Detect which cell encompasses the target text, then output its [X, Y] center coordinate. 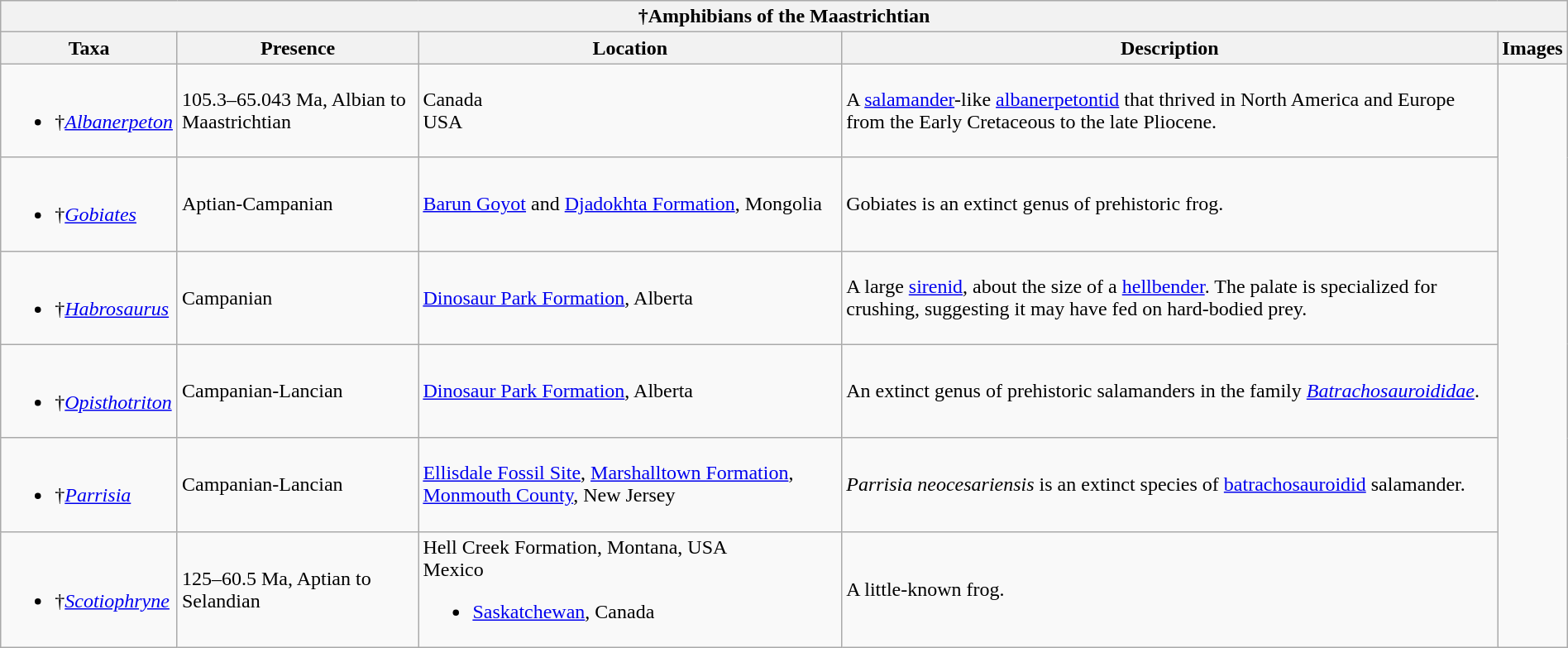
Parrisia neocesariensis is an extinct species of batrachosauroidid salamander. [1169, 485]
†Albanerpeton [89, 111]
†Opisthotriton [89, 391]
Taxa [89, 48]
An extinct genus of prehistoric salamanders in the family Batrachosauroididae. [1169, 391]
†Parrisia [89, 485]
CanadaUSA [630, 111]
Description [1169, 48]
105.3–65.043 Ma, Albian to Maastrichtian [298, 111]
†Amphibians of the Maastrichtian [784, 17]
Images [1532, 48]
†Gobiates [89, 204]
A salamander-like albanerpetontid that thrived in North America and Europe from the Early Cretaceous to the late Pliocene. [1169, 111]
Hell Creek Formation, Montana, USAMexicoSaskatchewan, Canada [630, 589]
†Scotiophryne [89, 589]
Aptian-Campanian [298, 204]
Gobiates is an extinct genus of prehistoric frog. [1169, 204]
125–60.5 Ma, Aptian to Selandian [298, 589]
Campanian [298, 298]
Ellisdale Fossil Site, Marshalltown Formation, Monmouth County, New Jersey [630, 485]
A large sirenid, about the size of a hellbender. The palate is specialized for crushing, suggesting it may have fed on hard-bodied prey. [1169, 298]
†Habrosaurus [89, 298]
A little-known frog. [1169, 589]
Barun Goyot and Djadokhta Formation, Mongolia [630, 204]
Presence [298, 48]
Location [630, 48]
